Search for the cell housing the specified text and yield its [X, Y] center coordinate. 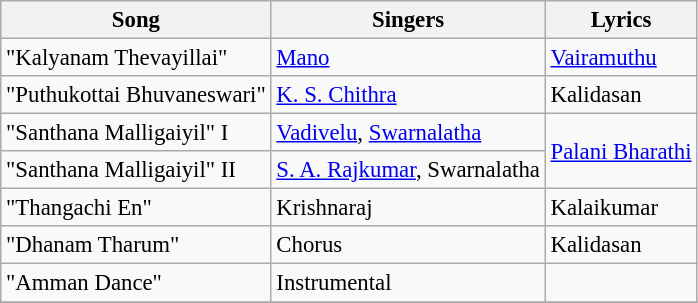
Mano [408, 58]
Song [136, 20]
"Puthukottai Bhuvaneswari" [136, 95]
"Dhanam Tharum" [136, 245]
Vadivelu, Swarnalatha [408, 133]
Lyrics [621, 20]
Singers [408, 20]
K. S. Chithra [408, 95]
Chorus [408, 245]
"Thangachi En" [136, 208]
"Amman Dance" [136, 283]
Vairamuthu [621, 58]
"Kalyanam Thevayillai" [136, 58]
"Santhana Malligaiyil" I [136, 133]
Krishnaraj [408, 208]
"Santhana Malligaiyil" II [136, 170]
Instrumental [408, 283]
S. A. Rajkumar, Swarnalatha [408, 170]
Kalaikumar [621, 208]
Palani Bharathi [621, 152]
